Return the [X, Y] coordinate for the center point of the cell that contains the specified text.  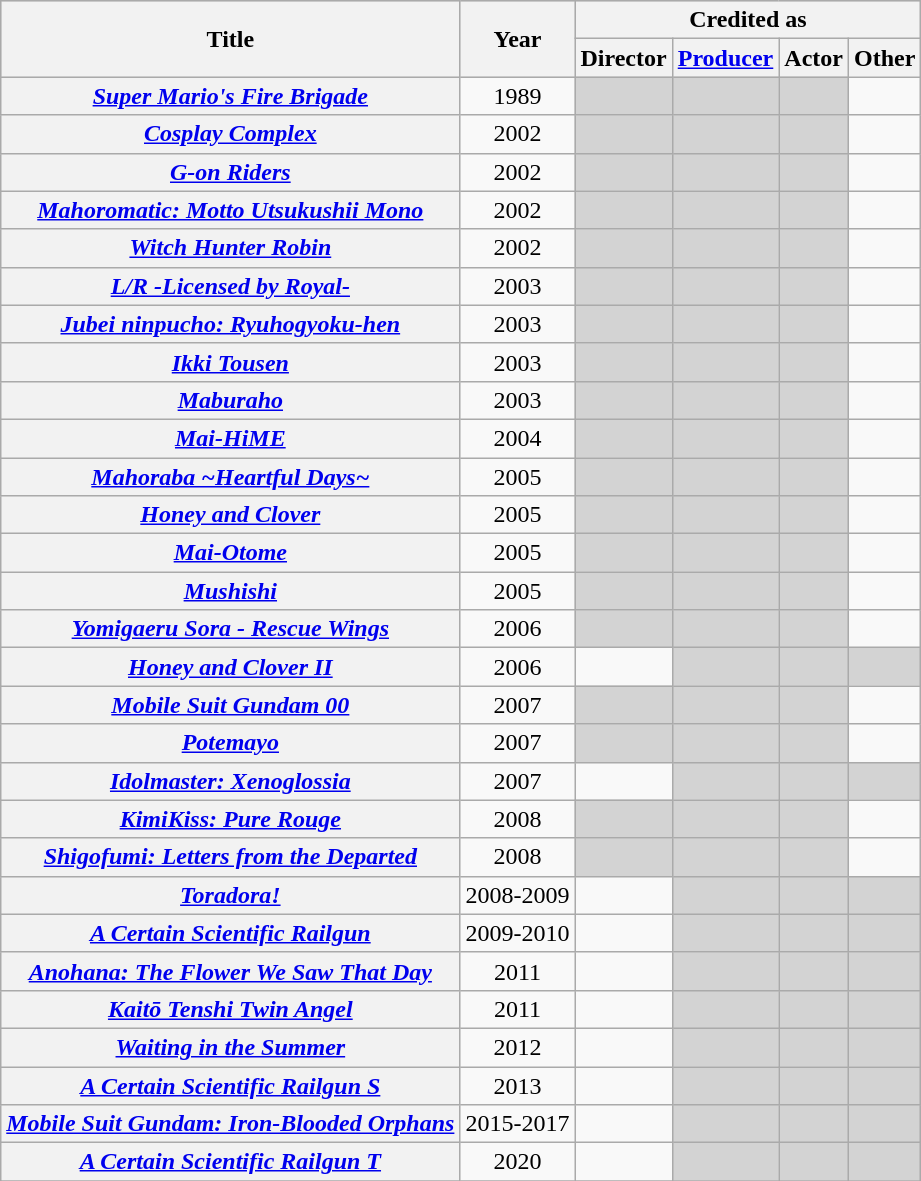
Mobile Suit Gundam 00 [230, 705]
Mai-Otome [230, 553]
Director [624, 58]
Actor [814, 58]
Mushishi [230, 591]
L/R -Licensed by Royal- [230, 286]
2012 [518, 1047]
Year [518, 39]
Credited as [748, 20]
Toradora! [230, 895]
Waiting in the Summer [230, 1047]
Idolmaster: Xenoglossia [230, 781]
A Certain Scientific Railgun S [230, 1085]
Producer [726, 58]
Title [230, 39]
Honey and Clover II [230, 667]
Maburaho [230, 400]
Kaitō Tenshi Twin Angel [230, 1009]
Anohana: The Flower We Saw That Day [230, 971]
2009-2010 [518, 933]
Mai-HiME [230, 438]
G-on Riders [230, 172]
Cosplay Complex [230, 134]
Honey and Clover [230, 515]
2013 [518, 1085]
A Certain Scientific Railgun T [230, 1162]
Mahoromatic: Motto Utsukushii Mono [230, 210]
A Certain Scientific Railgun [230, 933]
Witch Hunter Robin [230, 248]
2004 [518, 438]
Other [885, 58]
Mahoraba ~Heartful Days~ [230, 477]
Ikki Tousen [230, 362]
2020 [518, 1162]
1989 [518, 96]
Shigofumi: Letters from the Departed [230, 857]
2015-2017 [518, 1124]
Mobile Suit Gundam: Iron-Blooded Orphans [230, 1124]
Jubei ninpucho: Ryuhogyoku-hen [230, 324]
Super Mario's Fire Brigade [230, 96]
Potemayo [230, 743]
Yomigaeru Sora - Rescue Wings [230, 629]
2008-2009 [518, 895]
KimiKiss: Pure Rouge [230, 819]
